Determine the [X, Y] coordinate at the center of the cell enclosing the given text.  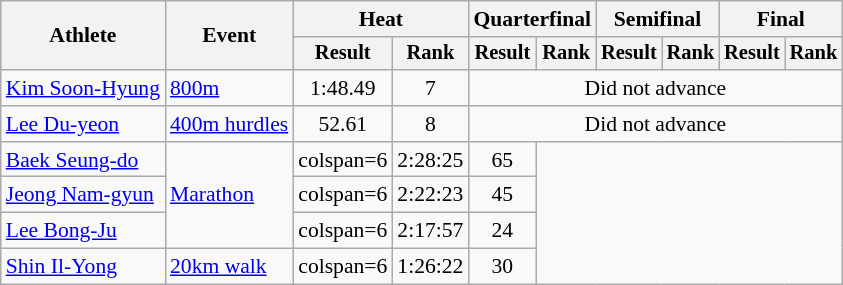
45 [502, 195]
30 [502, 267]
Lee Bong-Ju [83, 231]
2:22:23 [430, 195]
65 [502, 160]
8 [430, 124]
Lee Du-yeon [83, 124]
24 [502, 231]
Shin Il-Yong [83, 267]
Kim Soon-Hyung [83, 88]
Heat [380, 19]
7 [430, 88]
2:17:57 [430, 231]
52.61 [342, 124]
2:28:25 [430, 160]
Quarterfinal [532, 19]
Final [780, 19]
800m [229, 88]
Baek Seung-do [83, 160]
400m hurdles [229, 124]
Athlete [83, 36]
Jeong Nam-gyun [83, 195]
20km walk [229, 267]
1:26:22 [430, 267]
1:48.49 [342, 88]
Semifinal [658, 19]
Marathon [229, 196]
Event [229, 36]
